Locate the cell with the specified text and output its (X, Y) center coordinate. 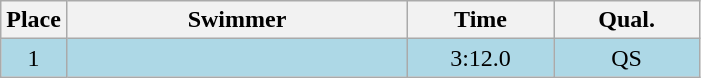
1 (34, 58)
3:12.0 (481, 58)
Qual. (627, 20)
QS (627, 58)
Place (34, 20)
Time (481, 20)
Swimmer (236, 20)
